Locate the cell with the specified text and output its (X, Y) center coordinate. 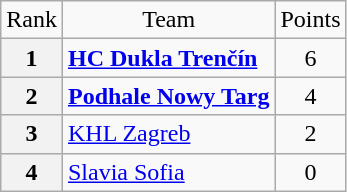
HC Dukla Trenčín (168, 58)
Podhale Nowy Targ (168, 96)
3 (32, 134)
Team (168, 20)
Points (310, 20)
6 (310, 58)
Slavia Sofia (168, 172)
Rank (32, 20)
KHL Zagreb (168, 134)
0 (310, 172)
1 (32, 58)
